Locate the cell with the specified text and output its [x, y] center coordinate. 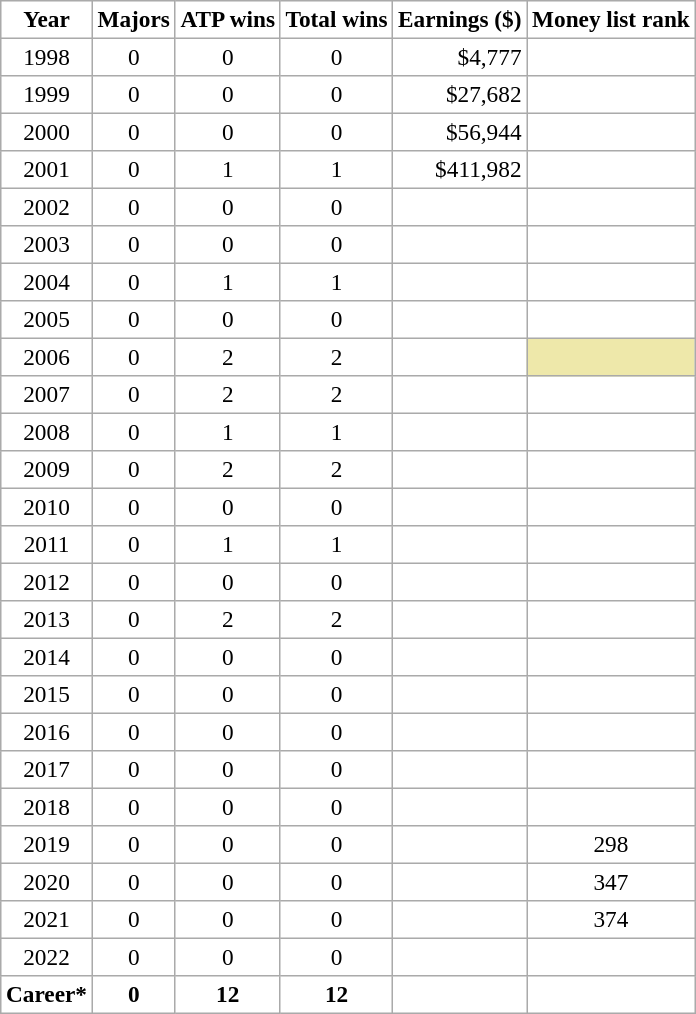
$27,682 [460, 95]
2022 [47, 957]
ATP wins [228, 20]
2003 [47, 245]
2008 [47, 432]
2002 [47, 207]
Career* [47, 995]
2018 [47, 807]
2009 [47, 470]
2001 [47, 170]
Money list rank [611, 20]
2012 [47, 582]
Earnings ($) [460, 20]
1998 [47, 57]
2011 [47, 545]
$411,982 [460, 170]
2014 [47, 657]
$4,777 [460, 57]
Total wins [336, 20]
2020 [47, 882]
2005 [47, 320]
2006 [47, 357]
2021 [47, 920]
2019 [47, 845]
374 [611, 920]
2000 [47, 132]
2010 [47, 507]
Year [47, 20]
347 [611, 882]
2017 [47, 770]
2004 [47, 282]
2015 [47, 695]
Majors [134, 20]
1999 [47, 95]
2007 [47, 395]
2016 [47, 732]
298 [611, 845]
2013 [47, 620]
$56,944 [460, 132]
